Capture the cell that displays the provided text and extract its [X, Y] central coordinate. 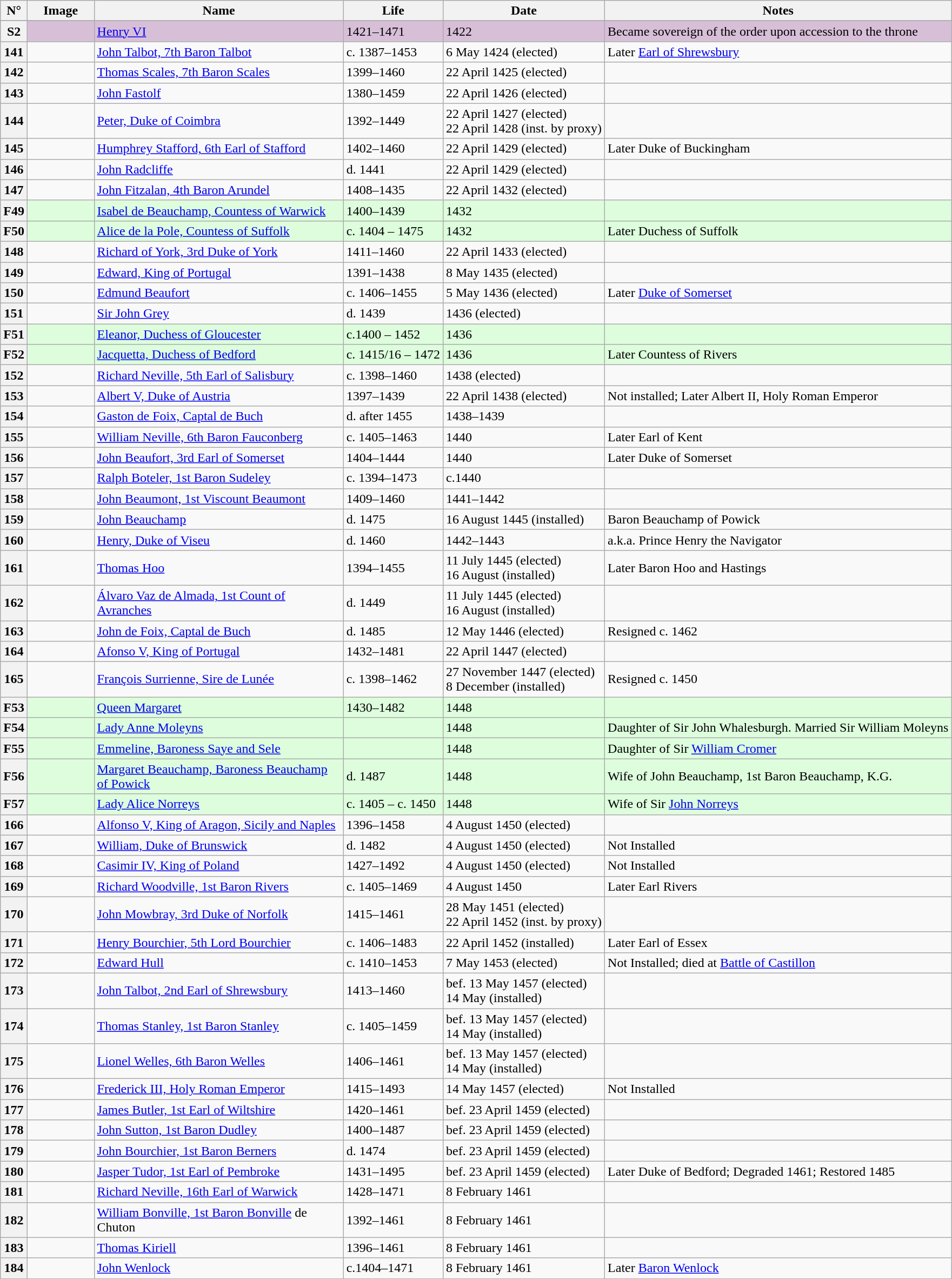
John Talbot, 2nd Earl of Shrewsbury [218, 991]
Lionel Welles, 6th Baron Welles [218, 1061]
Casimir IV, King of Poland [218, 866]
Date [523, 11]
d. after 1455 [393, 416]
1394–1455 [393, 568]
Daughter of Sir John Whalesburgh. Married Sir William Moleyns [778, 728]
c. 1398–1460 [393, 375]
F55 [14, 748]
28 May 1451 (elected)22 April 1452 (inst. by proxy) [523, 914]
John Radcliffe [218, 169]
Jacquetta, Duchess of Bedford [218, 355]
Wife of Sir John Norreys [778, 804]
183 [14, 1248]
Thomas Kiriell [218, 1248]
1408–1435 [393, 190]
150 [14, 293]
7 May 1453 (elected) [523, 963]
Frederick III, Holy Roman Emperor [218, 1089]
165 [14, 679]
6 May 1424 (elected) [523, 52]
Resigned c. 1462 [778, 631]
1397–1439 [393, 396]
F50 [14, 231]
Later Countess of Rivers [778, 355]
Lady Alice Norreys [218, 804]
James Butler, 1st Earl of Wiltshire [218, 1110]
149 [14, 272]
Not installed; Later Albert II, Holy Roman Emperor [778, 396]
Later Baron Wenlock [778, 1268]
Henry Bourchier, 5th Lord Bourchier [218, 942]
c. 1405 – c. 1450 [393, 804]
John Fastolf [218, 93]
Emmeline, Baroness Saye and Sele [218, 748]
Became sovereign of the order upon accession to the throne [778, 31]
d. 1474 [393, 1151]
1409–1460 [393, 499]
180 [14, 1171]
c.1404–1471 [393, 1268]
F54 [14, 728]
1421–1471 [393, 31]
175 [14, 1061]
22 April 1427 (elected)22 April 1428 (inst. by proxy) [523, 121]
c. 1410–1453 [393, 963]
Queen Margaret [218, 707]
161 [14, 568]
William, Duke of Brunswick [218, 845]
c. 1405–1459 [393, 1025]
F51 [14, 334]
1399–1460 [393, 72]
c.1440 [523, 478]
Life [393, 11]
1438 (elected) [523, 375]
Resigned c. 1450 [778, 679]
Albert V, Duke of Austria [218, 396]
1411–1460 [393, 251]
d. 1482 [393, 845]
156 [14, 458]
22 April 1447 (elected) [523, 652]
148 [14, 251]
d. 1460 [393, 540]
c.1400 – 1452 [393, 334]
Wife of John Beauchamp, 1st Baron Beauchamp, K.G. [778, 777]
John Bourchier, 1st Baron Berners [218, 1151]
d. 1485 [393, 631]
22 April 1425 (elected) [523, 72]
172 [14, 963]
152 [14, 375]
1431–1495 [393, 1171]
Ralph Boteler, 1st Baron Sudeley [218, 478]
Later Earl Rivers [778, 886]
1432–1481 [393, 652]
16 August 1445 (installed) [523, 519]
179 [14, 1151]
1415–1493 [393, 1089]
182 [14, 1220]
141 [14, 52]
F53 [14, 707]
160 [14, 540]
John Fitzalan, 4th Baron Arundel [218, 190]
1392–1449 [393, 121]
178 [14, 1130]
158 [14, 499]
Thomas Scales, 7th Baron Scales [218, 72]
Thomas Hoo [218, 568]
John Wenlock [218, 1268]
Daughter of Sir William Cromer [778, 748]
162 [14, 602]
1413–1460 [393, 991]
d. 1449 [393, 602]
Notes [778, 11]
143 [14, 93]
12 May 1446 (elected) [523, 631]
Isabel de Beauchamp, Countess of Warwick [218, 210]
1402–1460 [393, 149]
1420–1461 [393, 1110]
155 [14, 437]
8 May 1435 (elected) [523, 272]
1422 [523, 31]
Richard Woodville, 1st Baron Rivers [218, 886]
1406–1461 [393, 1061]
Edward Hull [218, 963]
Sir John Grey [218, 314]
145 [14, 149]
S2 [14, 31]
Jasper Tudor, 1st Earl of Pembroke [218, 1171]
Eleanor, Duchess of Gloucester [218, 334]
168 [14, 866]
John Beaumont, 1st Viscount Beaumont [218, 499]
1436 (elected) [523, 314]
177 [14, 1110]
14 May 1457 (elected) [523, 1089]
John Beauchamp [218, 519]
c. 1406–1483 [393, 942]
27 November 1447 (elected)8 December (installed) [523, 679]
d. 1487 [393, 777]
1396–1458 [393, 825]
164 [14, 652]
Later Duchess of Suffolk [778, 231]
22 April 1426 (elected) [523, 93]
c. 1404 – 1475 [393, 231]
F57 [14, 804]
147 [14, 190]
a.k.a. Prince Henry the Navigator [778, 540]
154 [14, 416]
1442–1443 [523, 540]
1427–1492 [393, 866]
1428–1471 [393, 1192]
184 [14, 1268]
Not Installed; died at Battle of Castillon [778, 963]
22 April 1433 (elected) [523, 251]
John Mowbray, 3rd Duke of Norfolk [218, 914]
Richard Neville, 16th Earl of Warwick [218, 1192]
F52 [14, 355]
c. 1387–1453 [393, 52]
Álvaro Vaz de Almada, 1st Count of Avranches [218, 602]
François Surrienne, Sire de Lunée [218, 679]
171 [14, 942]
c. 1394–1473 [393, 478]
Later Earl of Kent [778, 437]
151 [14, 314]
Humphrey Stafford, 6th Earl of Stafford [218, 149]
1400–1487 [393, 1130]
Baron Beauchamp of Powick [778, 519]
159 [14, 519]
181 [14, 1192]
170 [14, 914]
Richard of York, 3rd Duke of York [218, 251]
Henry, Duke of Viseu [218, 540]
Later Duke of Buckingham [778, 149]
167 [14, 845]
1430–1482 [393, 707]
John Sutton, 1st Baron Dudley [218, 1130]
1392–1461 [393, 1220]
153 [14, 396]
d. 1441 [393, 169]
Afonso V, King of Portugal [218, 652]
Later Earl of Shrewsbury [778, 52]
c. 1405–1469 [393, 886]
169 [14, 886]
144 [14, 121]
22 April 1432 (elected) [523, 190]
d. 1439 [393, 314]
1391–1438 [393, 272]
c. 1406–1455 [393, 293]
Alice de la Pole, Countess of Suffolk [218, 231]
1438–1439 [523, 416]
Edmund Beaufort [218, 293]
5 May 1436 (elected) [523, 293]
Henry VI [218, 31]
Thomas Stanley, 1st Baron Stanley [218, 1025]
1404–1444 [393, 458]
N° [14, 11]
146 [14, 169]
Richard Neville, 5th Earl of Salisbury [218, 375]
F56 [14, 777]
Lady Anne Moleyns [218, 728]
Later Earl of Essex [778, 942]
176 [14, 1089]
Margaret Beauchamp, Baroness Beauchamp of Powick [218, 777]
John de Foix, Captal de Buch [218, 631]
c. 1415/16 – 1472 [393, 355]
174 [14, 1025]
William Bonville, 1st Baron Bonville de Chuton [218, 1220]
22 April 1438 (elected) [523, 396]
John Beaufort, 3rd Earl of Somerset [218, 458]
4 August 1450 [523, 886]
William Neville, 6th Baron Fauconberg [218, 437]
166 [14, 825]
Gaston de Foix, Captal de Buch [218, 416]
c. 1398–1462 [393, 679]
John Talbot, 7th Baron Talbot [218, 52]
Image [61, 11]
c. 1405–1463 [393, 437]
1380–1459 [393, 93]
Name [218, 11]
1400–1439 [393, 210]
142 [14, 72]
Later Baron Hoo and Hastings [778, 568]
d. 1475 [393, 519]
22 April 1452 (installed) [523, 942]
173 [14, 991]
157 [14, 478]
1441–1442 [523, 499]
1396–1461 [393, 1248]
Alfonso V, King of Aragon, Sicily and Naples [218, 825]
Later Duke of Bedford; Degraded 1461; Restored 1485 [778, 1171]
Peter, Duke of Coimbra [218, 121]
1415–1461 [393, 914]
163 [14, 631]
Edward, King of Portugal [218, 272]
F49 [14, 210]
